Capture the cell that displays the provided text and extract its [X, Y] central coordinate. 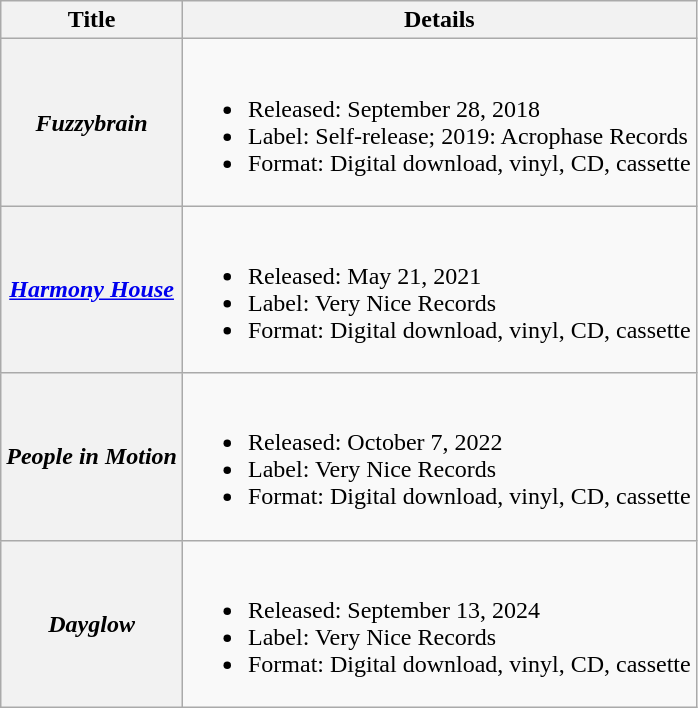
Harmony House [92, 290]
Dayglow [92, 624]
Details [439, 20]
Released: September 13, 2024Label: Very Nice RecordsFormat: Digital download, vinyl, CD, cassette [439, 624]
Title [92, 20]
Released: May 21, 2021Label: Very Nice RecordsFormat: Digital download, vinyl, CD, cassette [439, 290]
Fuzzybrain [92, 122]
Released: October 7, 2022Label: Very Nice RecordsFormat: Digital download, vinyl, CD, cassette [439, 456]
People in Motion [92, 456]
Released: September 28, 2018Label: Self-release; 2019: Acrophase RecordsFormat: Digital download, vinyl, CD, cassette [439, 122]
